Pinpoint the cell where the given text exists, returning its [x, y] midpoint coordinate. 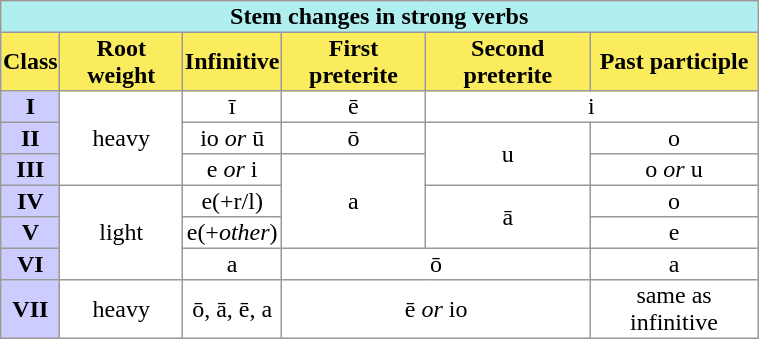
First preterite [354, 61]
i [591, 107]
ā [508, 216]
Root weight [122, 61]
III [30, 170]
io or ū [232, 138]
Stem changes in strong verbs [380, 17]
e(+r/l) [232, 201]
Class [30, 61]
Infinitive [232, 61]
VII [30, 309]
Second preterite [508, 61]
o or u [674, 170]
ī [232, 107]
I [30, 107]
II [30, 138]
e [674, 233]
ē or io [436, 309]
Past participle [674, 61]
V [30, 233]
e or i [232, 170]
u [508, 154]
e(+other) [232, 233]
light [122, 232]
ō, ā, ē, a [232, 309]
ē [354, 107]
VI [30, 264]
same as infinitive [674, 309]
IV [30, 201]
